Scan for the cell matching the given text and deliver its (x, y) coordinate at center. 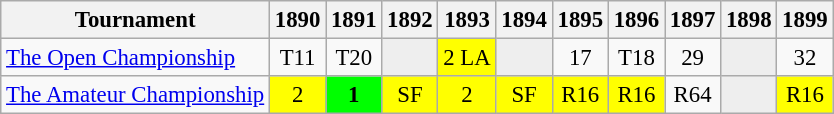
1894 (524, 20)
1893 (467, 20)
2 LA (467, 58)
T11 (298, 58)
1897 (692, 20)
1895 (580, 20)
1896 (636, 20)
1898 (749, 20)
1890 (298, 20)
1899 (805, 20)
Tournament (136, 20)
The Amateur Championship (136, 95)
The Open Championship (136, 58)
29 (692, 58)
32 (805, 58)
1 (354, 95)
17 (580, 58)
1891 (354, 20)
R64 (692, 95)
T18 (636, 58)
1892 (410, 20)
T20 (354, 58)
